Search for the cell housing the specified text and yield its (x, y) center coordinate. 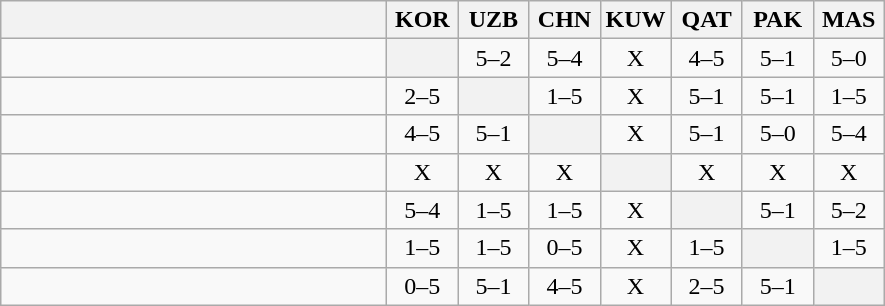
MAS (848, 20)
CHN (564, 20)
KUW (636, 20)
PAK (778, 20)
KOR (422, 20)
UZB (494, 20)
QAT (706, 20)
